Output the (x, y) coordinate of the center of the cell containing the given text.  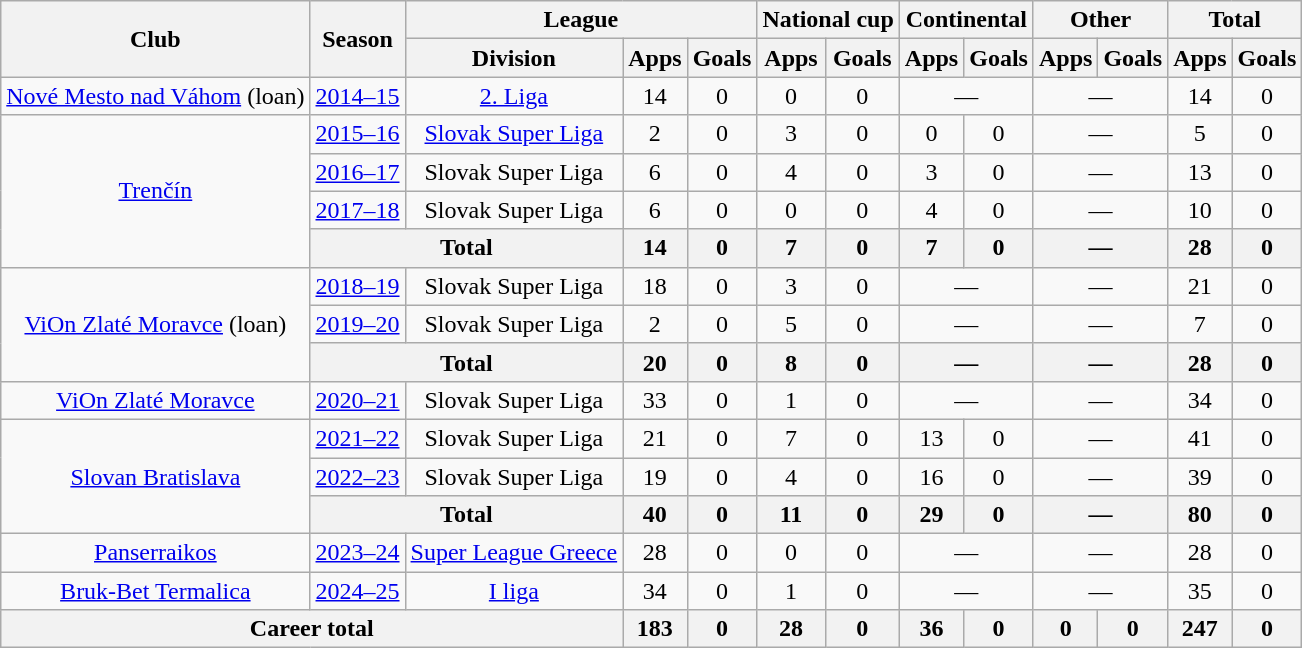
20 (655, 362)
2017–18 (358, 210)
2014–15 (358, 96)
Slovan Bratislava (156, 476)
Nové Mesto nad Váhom (loan) (156, 96)
39 (1200, 477)
National cup (828, 20)
18 (655, 286)
247 (1200, 629)
Trenčín (156, 191)
ViOn Zlaté Moravce (156, 400)
11 (791, 515)
183 (655, 629)
10 (1200, 210)
Club (156, 39)
2023–24 (358, 553)
Continental (966, 20)
40 (655, 515)
35 (1200, 591)
2020–21 (358, 400)
29 (931, 515)
33 (655, 400)
Super League Greece (514, 553)
ViOn Zlaté Moravce (loan) (156, 324)
2021–22 (358, 438)
Panserraikos (156, 553)
2. Liga (514, 96)
2018–19 (358, 286)
80 (1200, 515)
League (581, 20)
2024–25 (358, 591)
8 (791, 362)
Other (1100, 20)
16 (931, 477)
Career total (312, 629)
Division (514, 58)
41 (1200, 438)
Bruk-Bet Termalica (156, 591)
2019–20 (358, 324)
Season (358, 39)
2016–17 (358, 172)
19 (655, 477)
I liga (514, 591)
2022–23 (358, 477)
2015–16 (358, 134)
36 (931, 629)
